From the cell containing the given text, extract its center point as (x, y) coordinate. 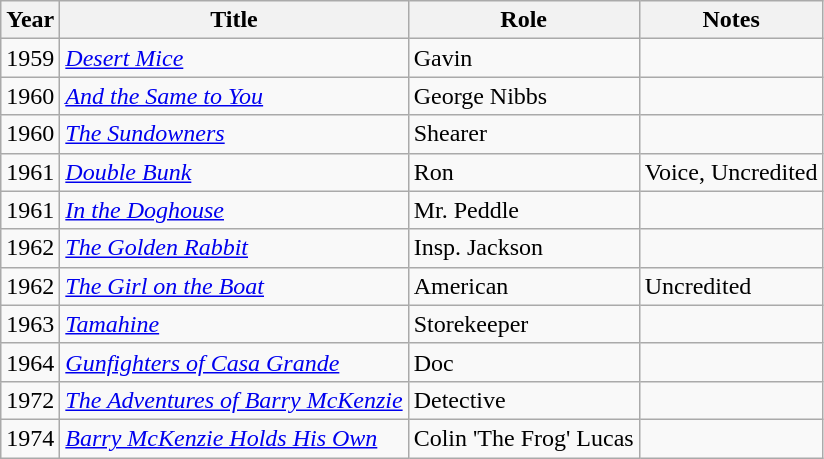
Year (30, 20)
George Nibbs (524, 96)
Uncredited (731, 286)
Ron (524, 172)
Doc (524, 362)
The Girl on the Boat (234, 286)
Title (234, 20)
1959 (30, 58)
The Golden Rabbit (234, 248)
Voice, Uncredited (731, 172)
Double Bunk (234, 172)
Role (524, 20)
Shearer (524, 134)
In the Doghouse (234, 210)
Desert Mice (234, 58)
Notes (731, 20)
Gunfighters of Casa Grande (234, 362)
And the Same to You (234, 96)
Colin 'The Frog' Lucas (524, 438)
Gavin (524, 58)
Tamahine (234, 324)
The Adventures of Barry McKenzie (234, 400)
Storekeeper (524, 324)
The Sundowners (234, 134)
Barry McKenzie Holds His Own (234, 438)
American (524, 286)
1964 (30, 362)
1972 (30, 400)
Detective (524, 400)
Insp. Jackson (524, 248)
1974 (30, 438)
1963 (30, 324)
Mr. Peddle (524, 210)
